Return the [x, y] coordinate for the center point of the cell that contains the specified text.  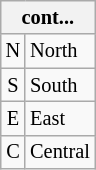
E [13, 118]
Central [60, 152]
East [60, 118]
South [60, 85]
C [13, 152]
S [13, 85]
North [60, 51]
cont... [48, 17]
N [13, 51]
